Identify which cell holds the provided text, then report its [X, Y] central coordinate. 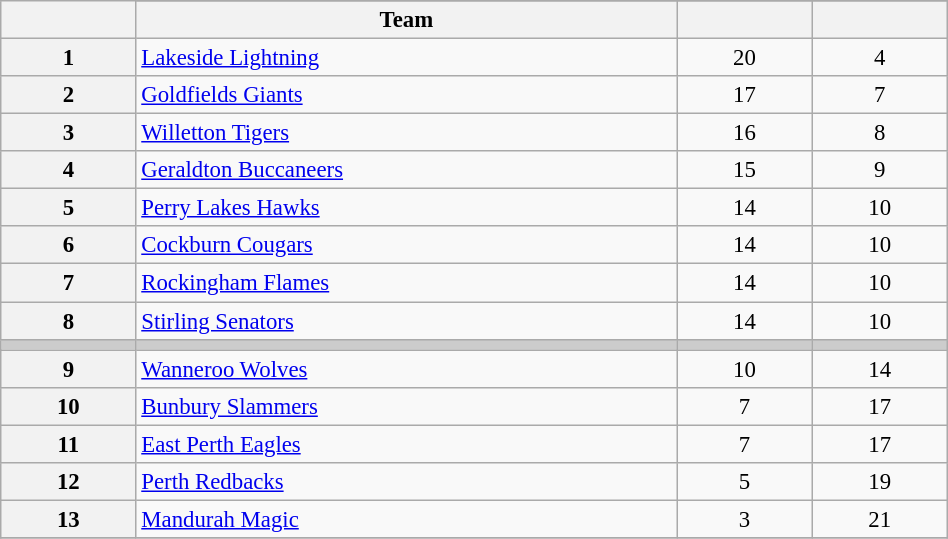
19 [880, 482]
Stirling Senators [406, 321]
Wanneroo Wolves [406, 369]
Goldfields Giants [406, 95]
Rockingham Flames [406, 283]
21 [880, 519]
East Perth Eagles [406, 444]
11 [68, 444]
Team [406, 20]
1 [68, 58]
Lakeside Lightning [406, 58]
Mandurah Magic [406, 519]
Bunbury Slammers [406, 406]
Perry Lakes Hawks [406, 208]
20 [744, 58]
2 [68, 95]
13 [68, 519]
6 [68, 245]
16 [744, 133]
Perth Redbacks [406, 482]
Willetton Tigers [406, 133]
12 [68, 482]
15 [744, 170]
Geraldton Buccaneers [406, 170]
Cockburn Cougars [406, 245]
